Extract the [x, y] coordinate from the center of the cell holding the provided text.  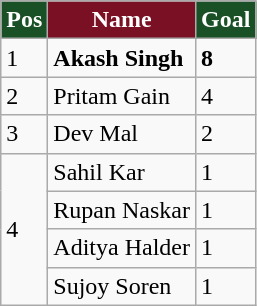
Aditya Halder [122, 248]
Name [122, 20]
Dev Mal [122, 134]
Sujoy Soren [122, 286]
Rupan Naskar [122, 210]
3 [24, 134]
Pritam Gain [122, 96]
8 [226, 58]
Pos [24, 20]
Sahil Kar [122, 172]
Akash Singh [122, 58]
Goal [226, 20]
